Detect which cell encompasses the target text, then output its [X, Y] center coordinate. 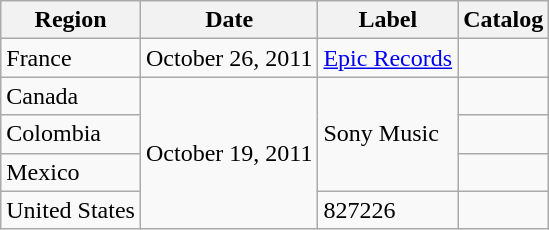
Sony Music [388, 134]
October 26, 2011 [228, 58]
Label [388, 20]
Canada [71, 96]
United States [71, 210]
827226 [388, 210]
Mexico [71, 172]
October 19, 2011 [228, 153]
Colombia [71, 134]
Catalog [504, 20]
Epic Records [388, 58]
France [71, 58]
Region [71, 20]
Date [228, 20]
